Return [X, Y] of the center of cell containing provided text 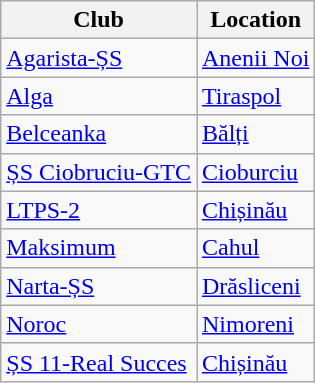
Anenii Noi [255, 58]
Cahul [255, 248]
ȘS Ciobruciu-GTC [99, 172]
Location [255, 20]
Nimoreni [255, 324]
Narta-ȘS [99, 286]
Cioburciu [255, 172]
LTPS-2 [99, 210]
Club [99, 20]
Agarista-ȘS [99, 58]
Tiraspol [255, 96]
Maksimum [99, 248]
ȘS 11-Real Succes [99, 362]
Belceanka [99, 134]
Alga [99, 96]
Drăsliceni [255, 286]
Bălți [255, 134]
Noroc [99, 324]
